Scan for the cell matching the given text and deliver its [X, Y] coordinate at center. 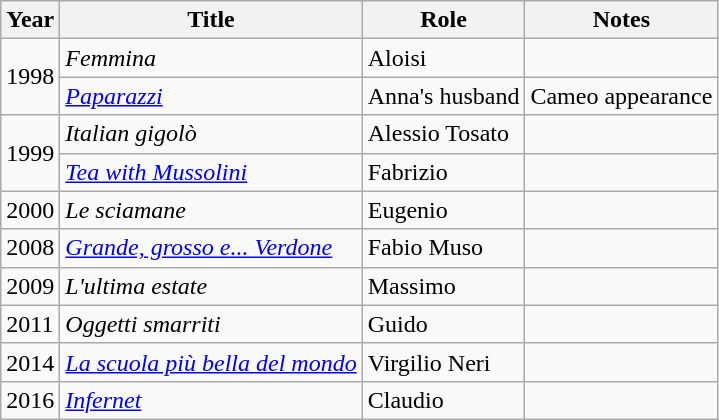
Fabrizio [444, 172]
Claudio [444, 400]
Tea with Mussolini [211, 172]
2009 [30, 286]
2014 [30, 362]
Virgilio Neri [444, 362]
2008 [30, 248]
2016 [30, 400]
La scuola più bella del mondo [211, 362]
Title [211, 20]
Anna's husband [444, 96]
Guido [444, 324]
Massimo [444, 286]
Oggetti smarriti [211, 324]
Cameo appearance [622, 96]
Infernet [211, 400]
Grande, grosso e... Verdone [211, 248]
Italian gigolò [211, 134]
Year [30, 20]
Eugenio [444, 210]
Notes [622, 20]
Le sciamane [211, 210]
1998 [30, 77]
1999 [30, 153]
Alessio Tosato [444, 134]
2000 [30, 210]
Femmina [211, 58]
2011 [30, 324]
Aloisi [444, 58]
Paparazzi [211, 96]
L'ultima estate [211, 286]
Role [444, 20]
Fabio Muso [444, 248]
